Detect which cell encompasses the target text, then output its (X, Y) center coordinate. 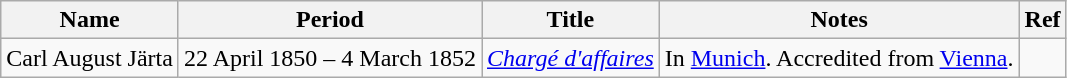
In Munich. Accredited from Vienna. (839, 58)
Carl August Järta (90, 58)
Chargé d'affaires (571, 58)
Title (571, 20)
Name (90, 20)
Notes (839, 20)
Ref (1042, 20)
Period (330, 20)
22 April 1850 – 4 March 1852 (330, 58)
